Find where the given text appears and provide that cell's center as [x, y] coordinate. 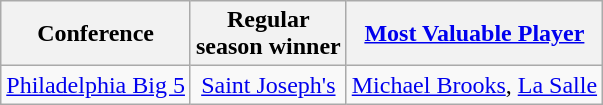
Regular season winner [268, 34]
Michael Brooks, La Salle [474, 85]
Conference [96, 34]
Saint Joseph's [268, 85]
Most Valuable Player [474, 34]
Philadelphia Big 5 [96, 85]
